Scan for the cell matching the given text and deliver its [X, Y] coordinate at center. 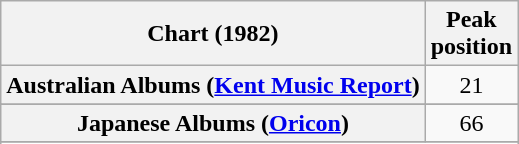
Chart (1982) [213, 34]
21 [471, 85]
Peakposition [471, 34]
Australian Albums (Kent Music Report) [213, 85]
66 [471, 123]
Japanese Albums (Oricon) [213, 123]
